Pinpoint the cell where the given text exists, returning its [X, Y] midpoint coordinate. 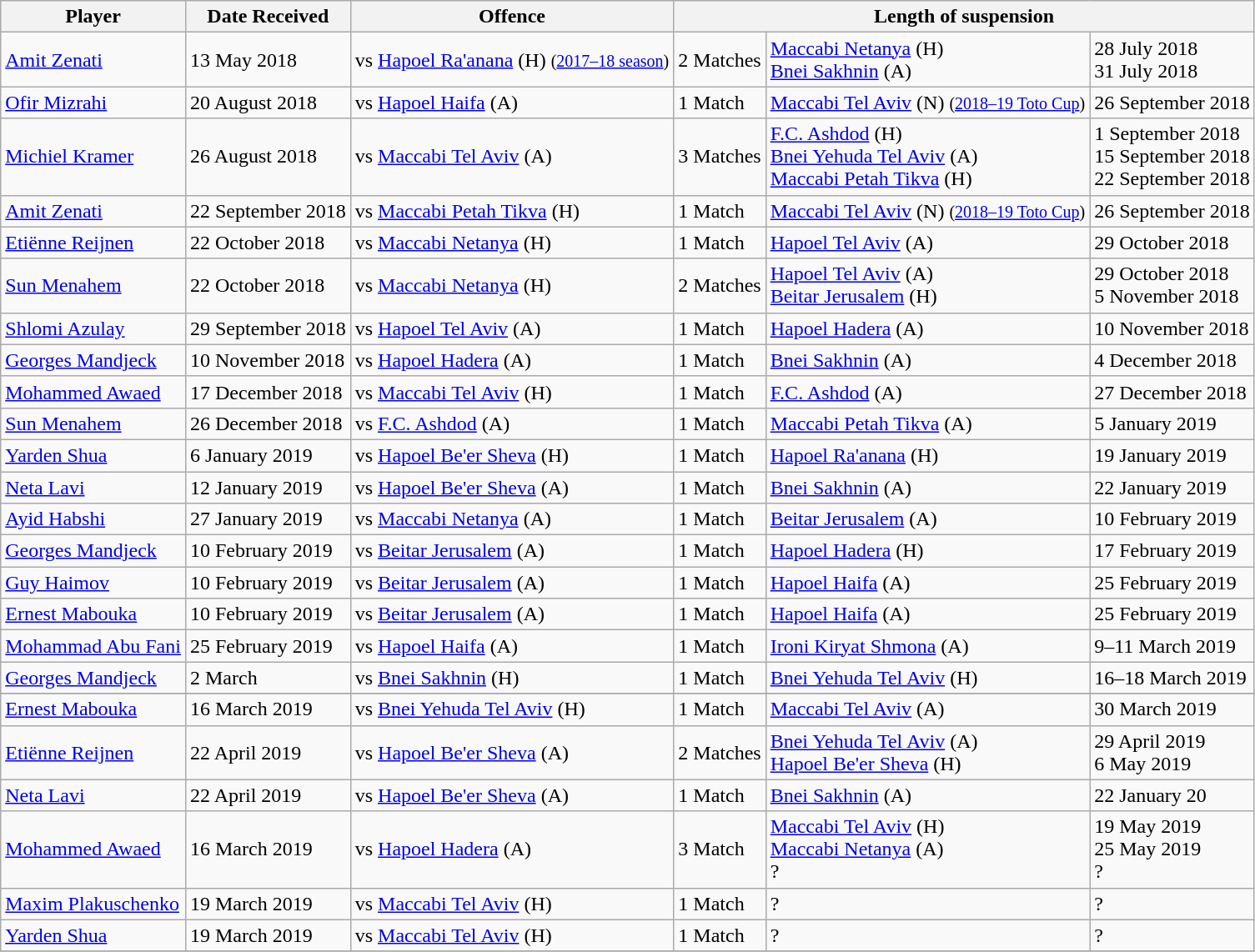
Hapoel Tel Aviv (A) [927, 243]
26 December 2018 [268, 423]
Shlomi Azulay [93, 328]
17 February 2019 [1172, 551]
Offence [512, 17]
F.C. Ashdod (A) [927, 392]
Date Received [268, 17]
vs Bnei Sakhnin (H) [512, 678]
vs Hapoel Ra'anana (H) (2017–18 season) [512, 60]
6 January 2019 [268, 455]
19 May 2019 25 May 2019 ? [1172, 849]
22 September 2018 [268, 211]
22 January 20 [1172, 795]
Mohammad Abu Fani [93, 646]
Michiel Kramer [93, 157]
Maccabi Netanya (H) Bnei Sakhnin (A) [927, 60]
3 Match [720, 849]
Bnei Yehuda Tel Aviv (H) [927, 678]
Ayid Habshi [93, 519]
vs Maccabi Netanya (A) [512, 519]
2 March [268, 678]
Ironi Kiryat Shmona (A) [927, 646]
29 October 2018 [1172, 243]
30 March 2019 [1172, 709]
29 September 2018 [268, 328]
3 Matches [720, 157]
Maccabi Tel Aviv (H) Maccabi Netanya (A) ? [927, 849]
1 September 2018 15 September 201822 September 2018 [1172, 157]
27 January 2019 [268, 519]
19 January 2019 [1172, 455]
Guy Haimov [93, 583]
vs Maccabi Tel Aviv (A) [512, 157]
Hapoel Hadera (A) [927, 328]
Player [93, 17]
13 May 2018 [268, 60]
Maxim Plakuschenko [93, 904]
27 December 2018 [1172, 392]
Hapoel Ra'anana (H) [927, 455]
Ofir Mizrahi [93, 103]
vs Hapoel Be'er Sheva (H) [512, 455]
Maccabi Petah Tikva (A) [927, 423]
F.C. Ashdod (H) Bnei Yehuda Tel Aviv (A) Maccabi Petah Tikva (H) [927, 157]
17 December 2018 [268, 392]
9–11 March 2019 [1172, 646]
Maccabi Tel Aviv (A) [927, 709]
29 April 2019 6 May 2019 [1172, 752]
16–18 March 2019 [1172, 678]
Bnei Yehuda Tel Aviv (A) Hapoel Be'er Sheva (H) [927, 752]
vs Hapoel Tel Aviv (A) [512, 328]
vs Maccabi Petah Tikva (H) [512, 211]
5 January 2019 [1172, 423]
vs Bnei Yehuda Tel Aviv (H) [512, 709]
29 October 2018 5 November 2018 [1172, 285]
Hapoel Tel Aviv (A) Beitar Jerusalem (H) [927, 285]
28 July 2018 31 July 2018 [1172, 60]
Hapoel Hadera (H) [927, 551]
4 December 2018 [1172, 360]
vs F.C. Ashdod (A) [512, 423]
20 August 2018 [268, 103]
Length of suspension [964, 17]
22 January 2019 [1172, 488]
Beitar Jerusalem (A) [927, 519]
12 January 2019 [268, 488]
26 August 2018 [268, 157]
